Search for the cell housing the specified text and yield its (X, Y) center coordinate. 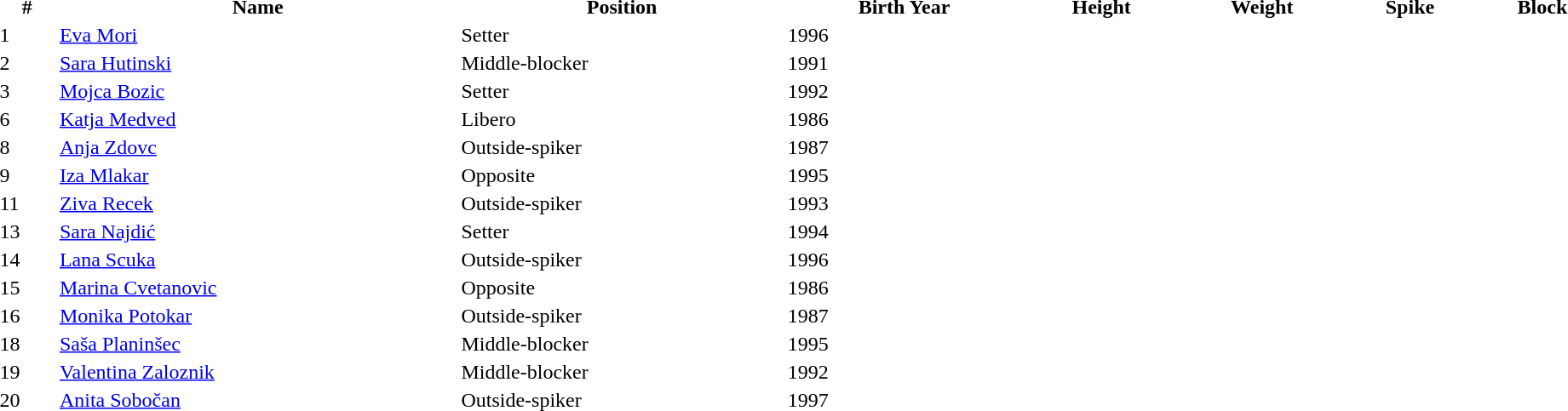
Sara Hutinski (257, 63)
1993 (905, 203)
Sara Najdić (257, 231)
Marina Cvetanovic (257, 288)
Saša Planinšec (257, 344)
Lana Scuka (257, 260)
Anja Zdovc (257, 147)
Monika Potokar (257, 316)
Mojca Bozic (257, 91)
1994 (905, 231)
Katja Medved (257, 119)
Eva Mori (257, 35)
1991 (905, 63)
Ziva Recek (257, 203)
Valentina Zaloznik (257, 372)
Iza Mlakar (257, 175)
Libero (622, 119)
